Identify which cell holds the provided text, then report its [X, Y] central coordinate. 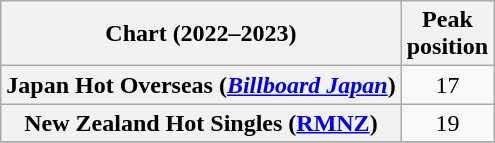
New Zealand Hot Singles (RMNZ) [201, 123]
19 [447, 123]
Japan Hot Overseas (Billboard Japan) [201, 85]
17 [447, 85]
Chart (2022–2023) [201, 34]
Peakposition [447, 34]
